Find where the given text appears and provide that cell's center as (X, Y) coordinate. 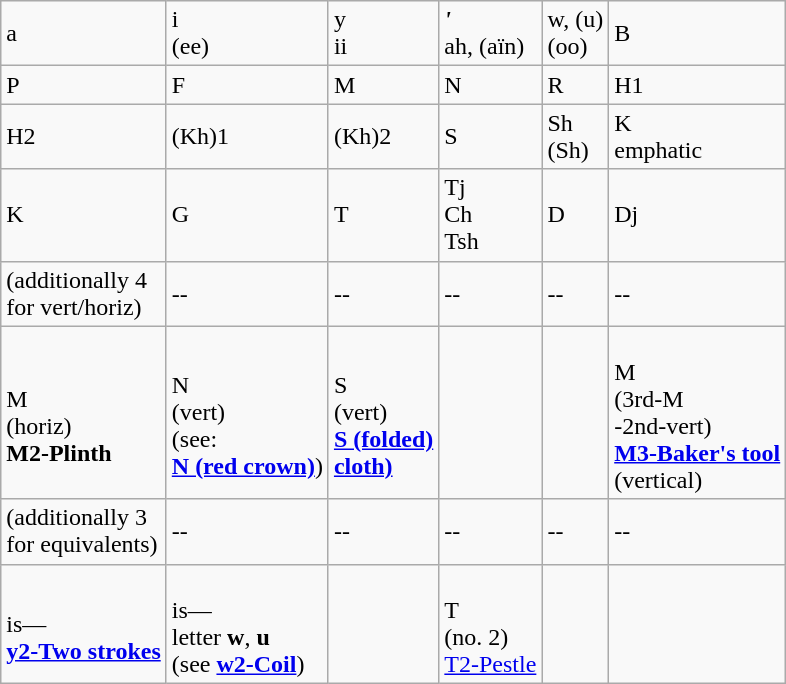
H1 (698, 85)
Kemphatic (698, 136)
T(no. 2)T2-Pestle (490, 624)
B (698, 34)
i(ee) (247, 34)
w, (u)(oo) (576, 34)
K (84, 215)
(Kh)1 (247, 136)
D (576, 215)
Sh(Sh) (576, 136)
(Kh)2 (383, 136)
H2 (84, 136)
T (383, 215)
' ah, (aïn) (490, 34)
N(vert)(see: N (red crown)) (247, 412)
yii (383, 34)
R (576, 85)
is—letter w, u(see w2-Coil) (247, 624)
TjChTsh (490, 215)
P (84, 85)
S (490, 136)
M(horiz)M2-Plinth (84, 412)
M (383, 85)
N (490, 85)
F (247, 85)
is—y2-Two strokes (84, 624)
S(vert)S (folded)cloth) (383, 412)
a (84, 34)
M(3rd-M-2nd-vert)M3-Baker's tool(vertical) (698, 412)
(additionally 3 for equivalents) (84, 532)
Dj (698, 215)
G (247, 215)
(additionally 4 for vert/horiz) (84, 294)
